Determine the [x, y] coordinate at the center of the cell enclosing the given text.  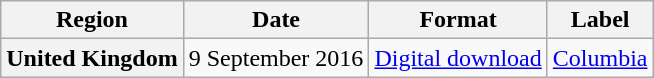
United Kingdom [92, 58]
Label [600, 20]
Digital download [458, 58]
Region [92, 20]
Format [458, 20]
Date [276, 20]
Columbia [600, 58]
9 September 2016 [276, 58]
